Detect which cell encompasses the target text, then output its [X, Y] center coordinate. 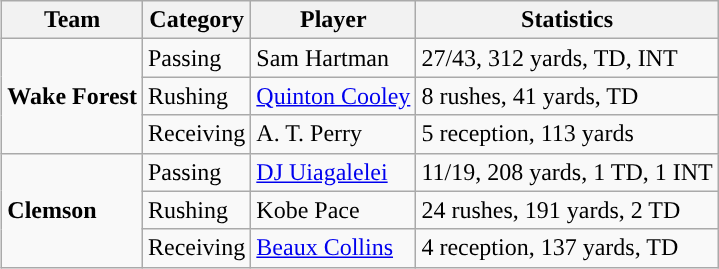
Player [334, 20]
24 rushes, 191 yards, 2 TD [567, 210]
5 reception, 113 yards [567, 134]
Team [72, 20]
Clemson [72, 210]
DJ Uiagalelei [334, 172]
4 reception, 137 yards, TD [567, 248]
27/43, 312 yards, TD, INT [567, 58]
11/19, 208 yards, 1 TD, 1 INT [567, 172]
Statistics [567, 20]
Quinton Cooley [334, 96]
A. T. Perry [334, 134]
Kobe Pace [334, 210]
Wake Forest [72, 96]
8 rushes, 41 yards, TD [567, 96]
Category [196, 20]
Sam Hartman [334, 58]
Beaux Collins [334, 248]
